Return (x, y) of the center of cell containing provided text 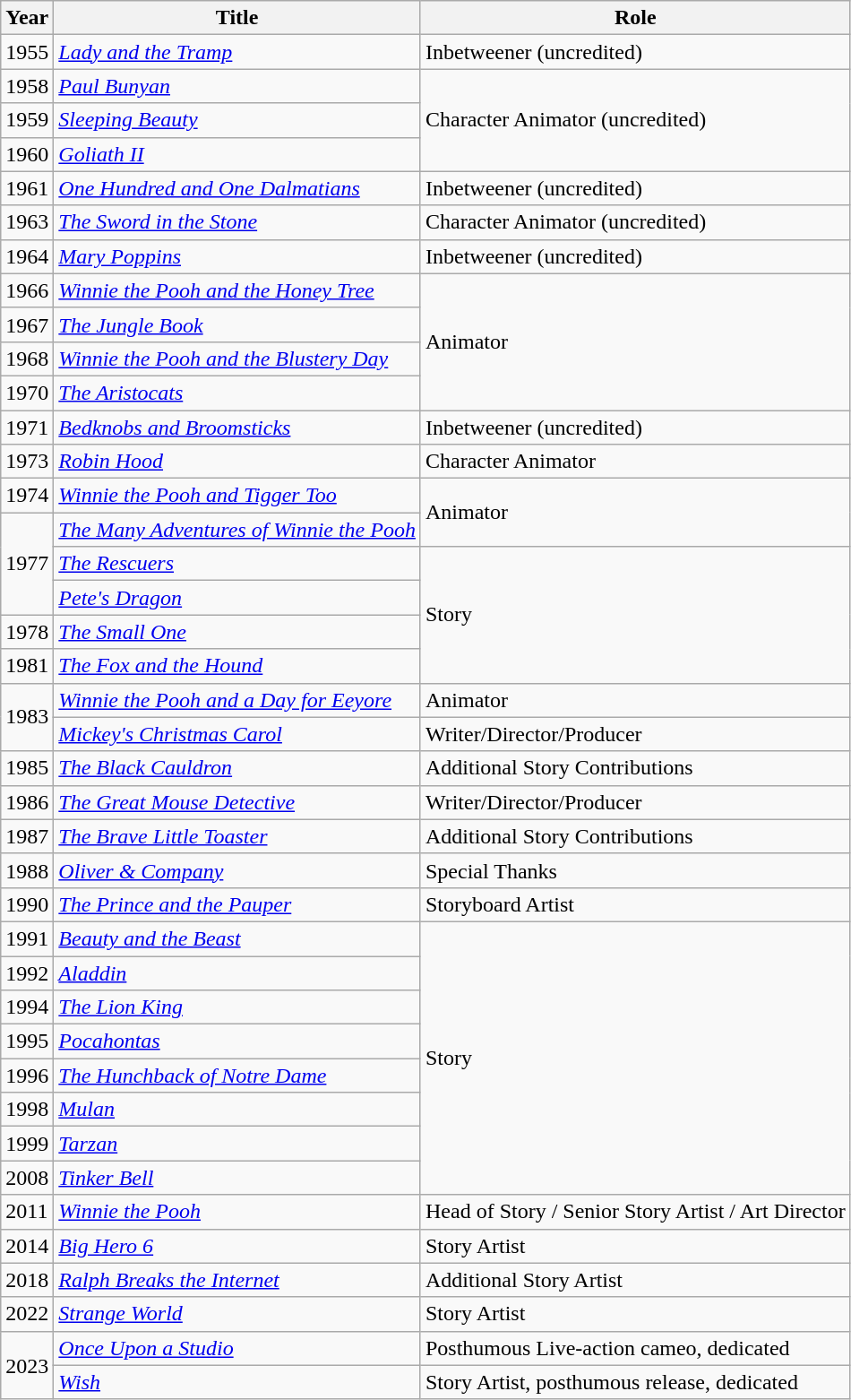
Additional Story Artist (635, 1280)
Special Thanks (635, 870)
1970 (27, 393)
Winnie the Pooh and the Blustery Day (237, 359)
1967 (27, 324)
1961 (27, 188)
Winnie the Pooh and a Day for Eeyore (237, 700)
Tinker Bell (237, 1178)
Winnie the Pooh (237, 1212)
The Fox and the Hound (237, 666)
Paul Bunyan (237, 86)
1966 (27, 290)
2008 (27, 1178)
Goliath II (237, 154)
Story Artist, posthumous release, dedicated (635, 1382)
The Prince and the Pauper (237, 904)
Robin Hood (237, 462)
Once Upon a Studio (237, 1348)
The Small One (237, 632)
1986 (27, 802)
The Hunchback of Notre Dame (237, 1076)
The Black Cauldron (237, 768)
1996 (27, 1076)
2018 (27, 1280)
1990 (27, 904)
1992 (27, 972)
Storyboard Artist (635, 904)
Winnie the Pooh and Tigger Too (237, 496)
The Brave Little Toaster (237, 836)
1987 (27, 836)
Lady and the Tramp (237, 52)
2011 (27, 1212)
1955 (27, 52)
Strange World (237, 1314)
1991 (27, 938)
1985 (27, 768)
1999 (27, 1144)
1973 (27, 462)
1960 (27, 154)
1959 (27, 120)
The Jungle Book (237, 324)
Head of Story / Senior Story Artist / Art Director (635, 1212)
2022 (27, 1314)
Aladdin (237, 972)
The Great Mouse Detective (237, 802)
1977 (27, 564)
The Lion King (237, 1007)
1958 (27, 86)
2014 (27, 1246)
Year (27, 18)
Mary Poppins (237, 256)
The Aristocats (237, 393)
Mulan (237, 1110)
Beauty and the Beast (237, 938)
Pocahontas (237, 1041)
1983 (27, 717)
1971 (27, 428)
One Hundred and One Dalmatians (237, 188)
Big Hero 6 (237, 1246)
1968 (27, 359)
Mickey's Christmas Carol (237, 734)
The Rescuers (237, 564)
1963 (27, 222)
The Many Adventures of Winnie the Pooh (237, 530)
Oliver & Company (237, 870)
1974 (27, 496)
Role (635, 18)
Posthumous Live-action cameo, dedicated (635, 1348)
Pete's Dragon (237, 598)
Bedknobs and Broomsticks (237, 428)
1978 (27, 632)
1981 (27, 666)
Tarzan (237, 1144)
Character Animator (635, 462)
Winnie the Pooh and the Honey Tree (237, 290)
Ralph Breaks the Internet (237, 1280)
Wish (237, 1382)
1964 (27, 256)
The Sword in the Stone (237, 222)
1995 (27, 1041)
1998 (27, 1110)
Sleeping Beauty (237, 120)
1988 (27, 870)
1994 (27, 1007)
2023 (27, 1365)
Title (237, 18)
